Return [x, y] of the center of cell containing provided text 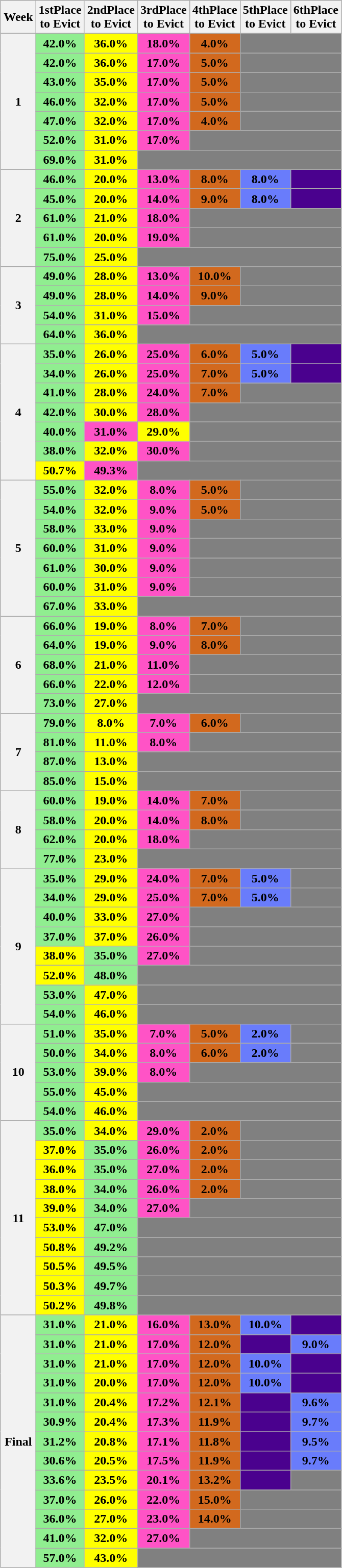
5 [18, 548]
8 [18, 829]
20.1% [163, 1480]
67.0% [60, 606]
49.2% [111, 1247]
50.0% [60, 1053]
16.0% [163, 1325]
79.0% [60, 723]
50.8% [60, 1247]
49.7% [111, 1286]
81.0% [60, 742]
6 [18, 665]
1 [18, 102]
69.0% [60, 160]
49.8% [111, 1305]
49.3% [111, 470]
51.0% [60, 1033]
12.1% [214, 1402]
33.6% [60, 1480]
1stPlaceto Evict [60, 17]
3rdPlaceto Evict [163, 17]
10 [18, 1072]
30.6% [60, 1460]
Week [18, 17]
48.0% [111, 975]
17.2% [163, 1402]
3 [18, 306]
2ndPlaceto Evict [111, 17]
75.0% [60, 257]
13.2% [214, 1480]
17.3% [163, 1422]
9.6% [315, 1402]
50.7% [60, 470]
17.5% [163, 1460]
4 [18, 412]
9 [18, 946]
57.0% [60, 1558]
11.8% [214, 1441]
30.9% [60, 1422]
20.8% [111, 1441]
87.0% [60, 762]
49.5% [111, 1267]
11 [18, 1218]
77.0% [60, 858]
31.2% [60, 1441]
6thPlaceto Evict [315, 17]
Final [18, 1441]
73.0% [60, 703]
2 [18, 218]
23.5% [111, 1480]
68.0% [60, 665]
9.5% [315, 1441]
20.5% [111, 1460]
50.5% [60, 1267]
7 [18, 752]
4thPlaceto Evict [214, 17]
85.0% [60, 781]
17.1% [163, 1441]
5thPlaceto Evict [265, 17]
50.3% [60, 1286]
50.2% [60, 1305]
62.0% [60, 839]
